Output the [X, Y] coordinate of the center of the cell containing the given text.  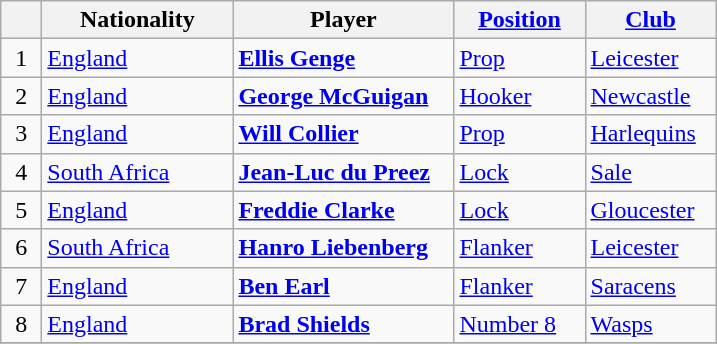
7 [22, 286]
Wasps [650, 324]
4 [22, 172]
3 [22, 134]
Jean-Luc du Preez [344, 172]
Harlequins [650, 134]
Hanro Liebenberg [344, 248]
Saracens [650, 286]
Sale [650, 172]
1 [22, 58]
2 [22, 96]
Hooker [520, 96]
Number 8 [520, 324]
Player [344, 20]
George McGuigan [344, 96]
Will Collier [344, 134]
Newcastle [650, 96]
Freddie Clarke [344, 210]
Nationality [138, 20]
Ben Earl [344, 286]
Gloucester [650, 210]
8 [22, 324]
6 [22, 248]
Club [650, 20]
Brad Shields [344, 324]
Position [520, 20]
5 [22, 210]
Ellis Genge [344, 58]
